Return [x, y] of the center of cell containing provided text 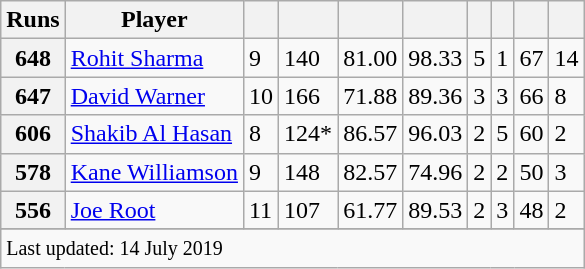
124* [308, 134]
81.00 [370, 58]
60 [532, 134]
Joe Root [154, 210]
647 [33, 96]
48 [532, 210]
David Warner [154, 96]
Runs [33, 20]
Shakib Al Hasan [154, 134]
556 [33, 210]
71.88 [370, 96]
148 [308, 172]
107 [308, 210]
Last updated: 14 July 2019 [292, 248]
61.77 [370, 210]
96.03 [436, 134]
1 [502, 58]
578 [33, 172]
67 [532, 58]
140 [308, 58]
11 [260, 210]
14 [566, 58]
648 [33, 58]
606 [33, 134]
66 [532, 96]
89.53 [436, 210]
Player [154, 20]
Rohit Sharma [154, 58]
89.36 [436, 96]
82.57 [370, 172]
166 [308, 96]
Kane Williamson [154, 172]
86.57 [370, 134]
98.33 [436, 58]
74.96 [436, 172]
10 [260, 96]
50 [532, 172]
